Extract the [x, y] coordinate from the center of the cell holding the provided text.  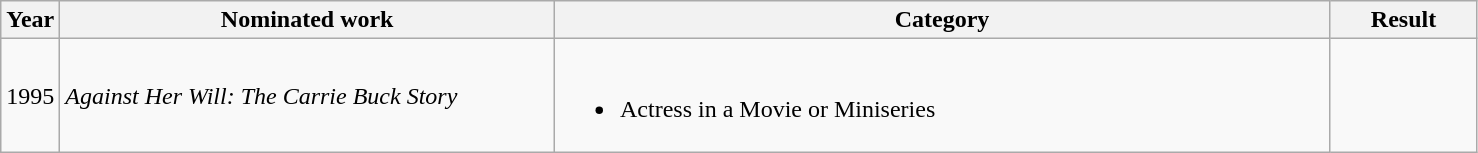
Category [942, 20]
1995 [30, 96]
Result [1404, 20]
Actress in a Movie or Miniseries [942, 96]
Nominated work [308, 20]
Against Her Will: The Carrie Buck Story [308, 96]
Year [30, 20]
